Return the (x, y) coordinate for the center point of the cell that contains the specified text.  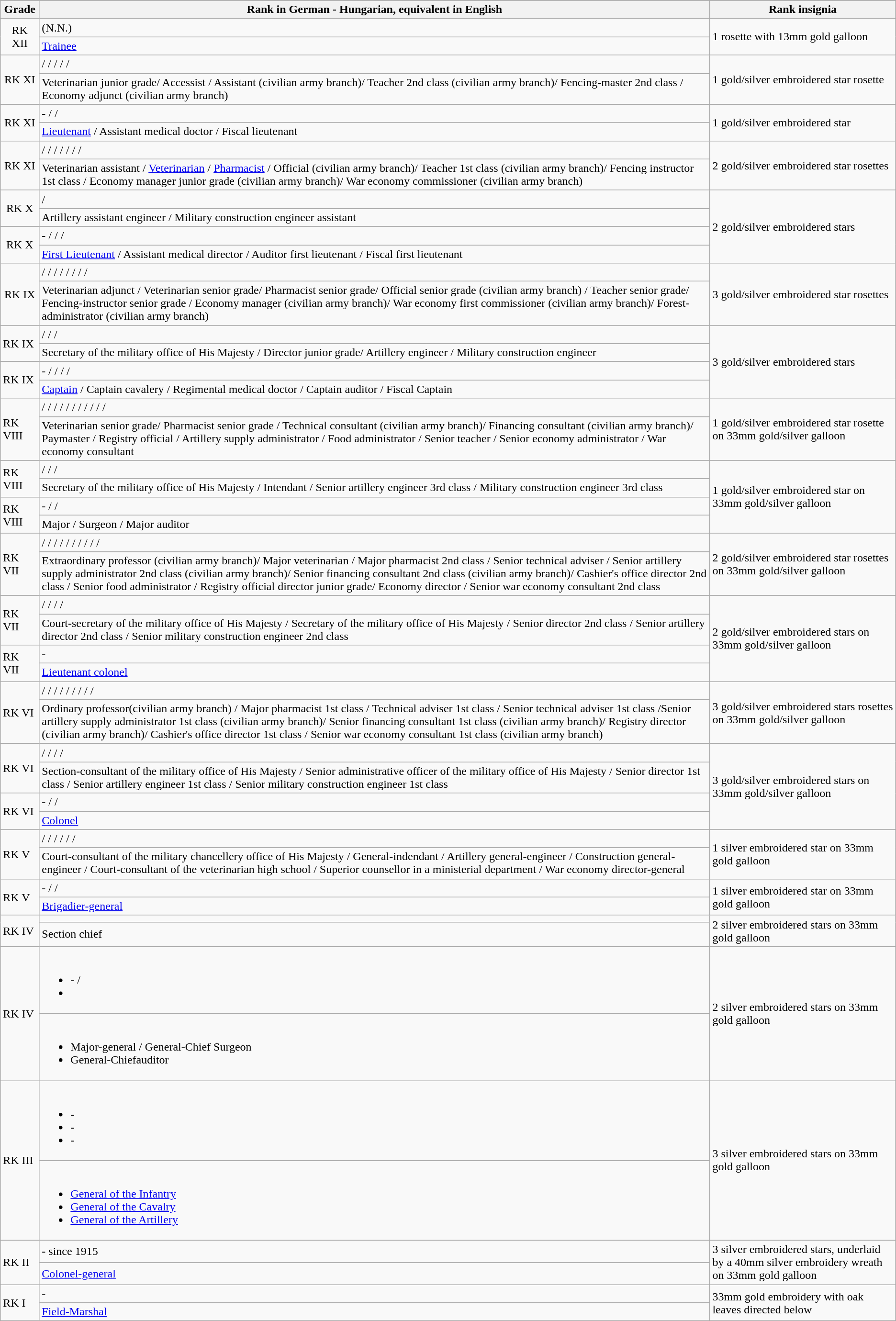
3 gold/silver embroidered stars (803, 362)
Rank insignia (803, 10)
/ / / / / / (374, 839)
2 gold/silver embroidered stars on 33mm gold/silver galloon (803, 638)
Artillery assistant engineer / Military construction engineer assistant (374, 217)
1 rosette with 13mm gold galloon (803, 37)
Major / Surgeon / Major auditor (374, 524)
- / / / / (374, 371)
First Lieutenant / Assistant medical director / Auditor first lieutenant / Fiscal first lieutenant (374, 254)
33mm gold embroidery with oak leaves directed below (803, 1303)
2 gold/silver embroidered star rosettes (803, 166)
- since 1915 (374, 1252)
Field-Marshal (374, 1312)
/ / / / / (374, 64)
3 silver embroidered stars, underlaid by a 40mm silver embroidery wreath on 33mm gold galloon (803, 1263)
3 gold/silver embroidered stars on 33mm gold/silver galloon (803, 787)
3 gold/silver embroidered star rosettes (803, 294)
- - - (374, 1121)
Section chief (374, 934)
- / / / (374, 235)
General of the InfantryGeneral of the CavalryGeneral of the Artillery (374, 1200)
1 gold/silver embroidered star on 33mm gold/silver galloon (803, 497)
/ / / / / / / / / / / (374, 407)
Lieutenant colonel (374, 672)
RK XII (20, 37)
(N.N.) (374, 28)
2 gold/silver embroidered star rosettes on 33mm gold/silver galloon (803, 564)
Colonel (374, 820)
RK II (20, 1263)
RK III (20, 1161)
/ / / / / / / / / (374, 691)
Secretary of the military office of His Majesty / Director junior grade/ Artillery engineer / Military construction engineer (374, 353)
Major-general / General-Chief SurgeonGeneral-Chiefauditor (374, 1047)
/ / / / / / / / (374, 272)
1 gold/silver embroidered star rosette on 33mm gold/silver galloon (803, 429)
/ (374, 199)
3 gold/silver embroidered stars rosettes on 33mm gold/silver galloon (803, 713)
Secretary of the military office of His Majesty / Intendant / Senior artillery engineer 3rd class / Military construction engineer 3rd class (374, 488)
3 silver embroidered stars on 33mm gold galloon (803, 1161)
/ / / / / / / / / / (374, 542)
Trainee (374, 46)
1 gold/silver embroidered star rosette (803, 79)
Brigadier-general (374, 906)
Lieutenant / Assistant medical doctor / Fiscal lieutenant (374, 132)
Colonel-general (374, 1274)
- / (374, 980)
/ / / / / / / (374, 150)
Captain / Captain cavalery / Regimental medical doctor / Captain auditor / Fiscal Captain (374, 389)
1 gold/silver embroidered star (803, 123)
RK I (20, 1303)
Rank in German - Hungarian, equivalent in English (374, 10)
2 gold/silver embroidered stars (803, 226)
Grade (20, 10)
